Provide the (X, Y) coordinate of the cell's center where the given text is located.  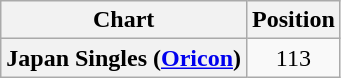
Position (294, 20)
113 (294, 58)
Chart (124, 20)
Japan Singles (Oricon) (124, 58)
